Identify which cell holds the provided text, then report its (X, Y) central coordinate. 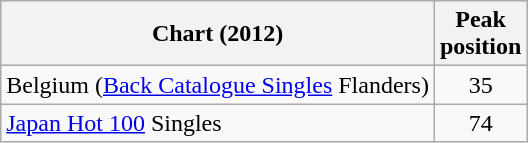
Belgium (Back Catalogue Singles Flanders) (218, 85)
35 (480, 85)
74 (480, 123)
Japan Hot 100 Singles (218, 123)
Chart (2012) (218, 34)
Peakposition (480, 34)
